Locate the cell with the specified text and output its [x, y] center coordinate. 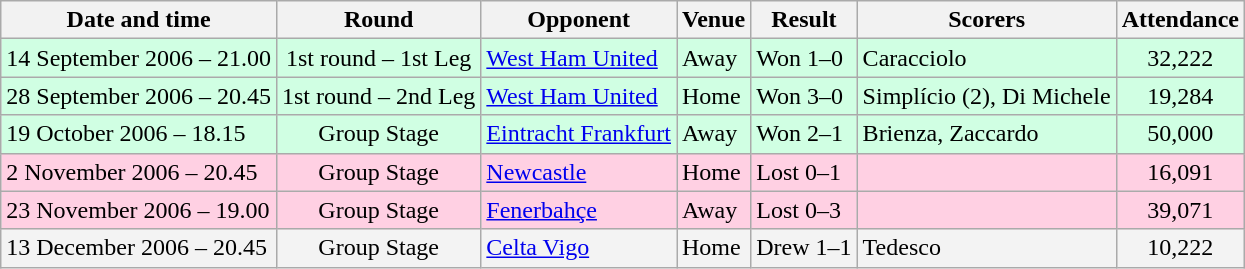
Eintracht Frankfurt [579, 134]
16,091 [1180, 172]
Attendance [1180, 20]
19,284 [1180, 96]
Date and time [139, 20]
Celta Vigo [579, 248]
10,222 [1180, 248]
Won 2–1 [804, 134]
1st round – 2nd Leg [378, 96]
Newcastle [579, 172]
Venue [713, 20]
Round [378, 20]
Drew 1–1 [804, 248]
Lost 0–1 [804, 172]
Caracciolo [986, 58]
50,000 [1180, 134]
Tedesco [986, 248]
23 November 2006 – 19.00 [139, 210]
Brienza, Zaccardo [986, 134]
Fenerbahçe [579, 210]
13 December 2006 – 20.45 [139, 248]
Won 1–0 [804, 58]
Scorers [986, 20]
Opponent [579, 20]
32,222 [1180, 58]
19 October 2006 – 18.15 [139, 134]
Result [804, 20]
39,071 [1180, 210]
1st round – 1st Leg [378, 58]
Lost 0–3 [804, 210]
Won 3–0 [804, 96]
14 September 2006 – 21.00 [139, 58]
Simplício (2), Di Michele [986, 96]
2 November 2006 – 20.45 [139, 172]
28 September 2006 – 20.45 [139, 96]
